Locate the cell with the specified text and output its [X, Y] center coordinate. 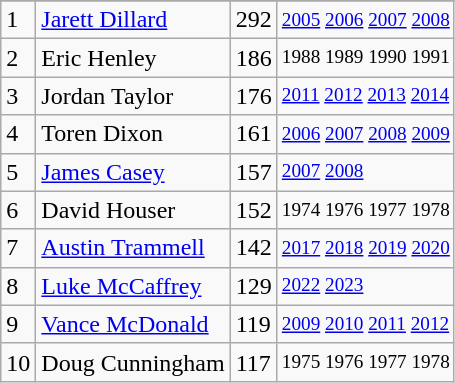
6 [18, 210]
1 [18, 20]
129 [254, 286]
161 [254, 134]
Doug Cunningham [133, 362]
142 [254, 248]
292 [254, 20]
4 [18, 134]
Austin Trammell [133, 248]
Vance McDonald [133, 324]
1975 1976 1977 1978 [366, 362]
119 [254, 324]
8 [18, 286]
2 [18, 58]
Jordan Taylor [133, 96]
2007 2008 [366, 172]
5 [18, 172]
117 [254, 362]
James Casey [133, 172]
1988 1989 1990 1991 [366, 58]
176 [254, 96]
Toren Dixon [133, 134]
David Houser [133, 210]
152 [254, 210]
157 [254, 172]
2022 2023 [366, 286]
Jarett Dillard [133, 20]
1974 1976 1977 1978 [366, 210]
2009 2010 2011 2012 [366, 324]
2006 2007 2008 2009 [366, 134]
Eric Henley [133, 58]
186 [254, 58]
10 [18, 362]
2005 2006 2007 2008 [366, 20]
7 [18, 248]
Luke McCaffrey [133, 286]
9 [18, 324]
2017 2018 2019 2020 [366, 248]
2011 2012 2013 2014 [366, 96]
3 [18, 96]
